Pinpoint the cell where the given text exists, returning its [X, Y] midpoint coordinate. 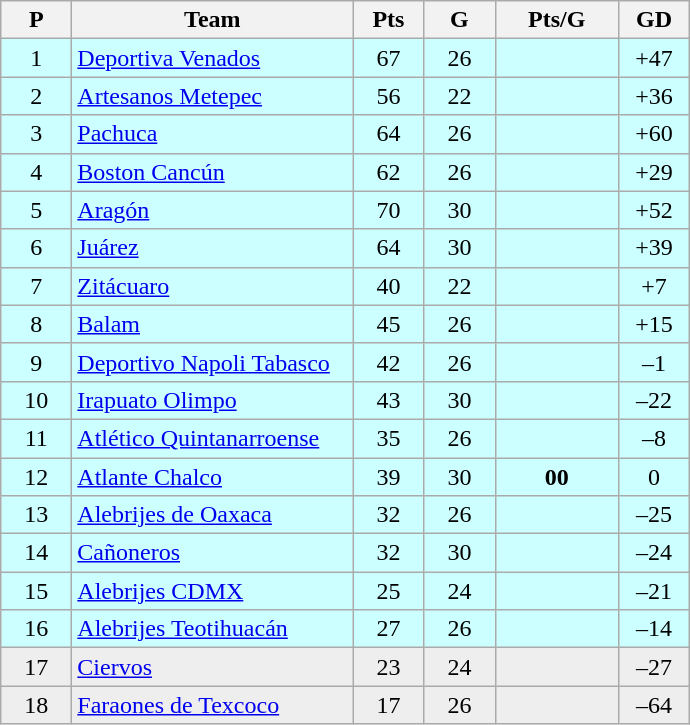
–8 [654, 438]
+36 [654, 96]
Alebrijes CDMX [212, 591]
Alebrijes de Oaxaca [212, 515]
5 [36, 210]
–64 [654, 705]
62 [388, 172]
–14 [654, 629]
6 [36, 248]
70 [388, 210]
11 [36, 438]
25 [388, 591]
40 [388, 286]
Pachuca [212, 134]
45 [388, 324]
–24 [654, 553]
–21 [654, 591]
Boston Cancún [212, 172]
–22 [654, 400]
42 [388, 362]
+47 [654, 58]
43 [388, 400]
1 [36, 58]
0 [654, 477]
P [36, 20]
16 [36, 629]
35 [388, 438]
GD [654, 20]
3 [36, 134]
–1 [654, 362]
12 [36, 477]
14 [36, 553]
Aragón [212, 210]
39 [388, 477]
00 [557, 477]
2 [36, 96]
18 [36, 705]
67 [388, 58]
+15 [654, 324]
56 [388, 96]
Team [212, 20]
4 [36, 172]
Deportivo Napoli Tabasco [212, 362]
–25 [654, 515]
Atlante Chalco [212, 477]
+39 [654, 248]
Atlético Quintanarroense [212, 438]
–27 [654, 667]
+7 [654, 286]
7 [36, 286]
Alebrijes Teotihuacán [212, 629]
Pts/G [557, 20]
8 [36, 324]
Ciervos [212, 667]
15 [36, 591]
Zitácuaro [212, 286]
G [460, 20]
Artesanos Metepec [212, 96]
Cañoneros [212, 553]
Balam [212, 324]
Juárez [212, 248]
13 [36, 515]
Faraones de Texcoco [212, 705]
Irapuato Olimpo [212, 400]
9 [36, 362]
+60 [654, 134]
+29 [654, 172]
Deportiva Venados [212, 58]
23 [388, 667]
10 [36, 400]
Pts [388, 20]
+52 [654, 210]
27 [388, 629]
